Find where the given text appears and provide that cell's center as (X, Y) coordinate. 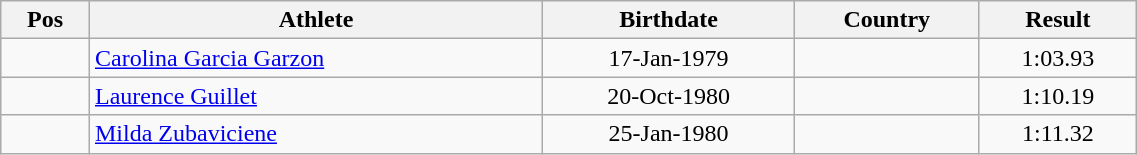
Country (887, 20)
Milda Zubaviciene (316, 134)
Athlete (316, 20)
Result (1058, 20)
Carolina Garcia Garzon (316, 58)
Laurence Guillet (316, 96)
20-Oct-1980 (669, 96)
25-Jan-1980 (669, 134)
Birthdate (669, 20)
17-Jan-1979 (669, 58)
1:11.32 (1058, 134)
1:10.19 (1058, 96)
Pos (46, 20)
1:03.93 (1058, 58)
